Extract the [X, Y] coordinate from the center of the cell holding the provided text.  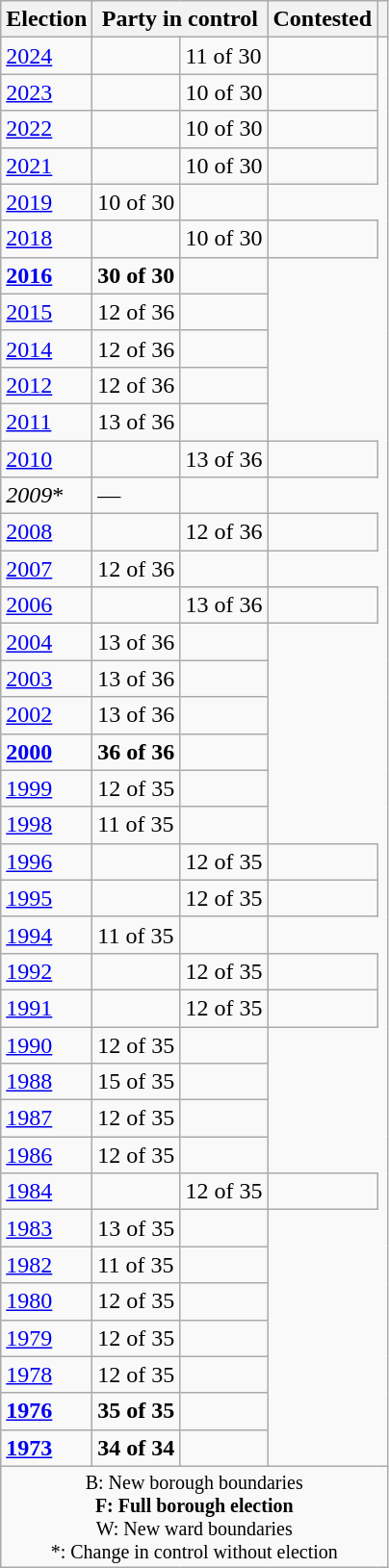
2012 [46, 385]
2015 [46, 312]
1995 [46, 898]
11 of 30 [223, 56]
1983 [46, 1228]
1992 [46, 971]
2018 [46, 239]
— [137, 496]
2003 [46, 679]
2011 [46, 422]
1994 [46, 935]
Contested [323, 19]
2008 [46, 532]
2021 [46, 166]
1991 [46, 1008]
2002 [46, 715]
1979 [46, 1338]
1982 [46, 1265]
Party in control [180, 19]
2009* [46, 496]
1984 [46, 1192]
1973 [46, 1448]
2004 [46, 642]
2000 [46, 752]
1986 [46, 1155]
Election [46, 19]
35 of 35 [137, 1411]
1988 [46, 1082]
34 of 34 [137, 1448]
1999 [46, 788]
B: New borough boundariesF: Full borough electionW: New ward boundaries*: Change in control without election [194, 1517]
1987 [46, 1118]
15 of 35 [137, 1082]
13 of 35 [137, 1228]
36 of 36 [137, 752]
1980 [46, 1301]
1990 [46, 1044]
1978 [46, 1375]
2024 [46, 56]
1998 [46, 825]
2007 [46, 569]
2016 [46, 275]
2019 [46, 202]
1996 [46, 861]
2010 [46, 459]
2023 [46, 92]
30 of 30 [137, 275]
1976 [46, 1411]
2006 [46, 605]
2022 [46, 129]
2014 [46, 348]
